Search for the cell housing the specified text and yield its [x, y] center coordinate. 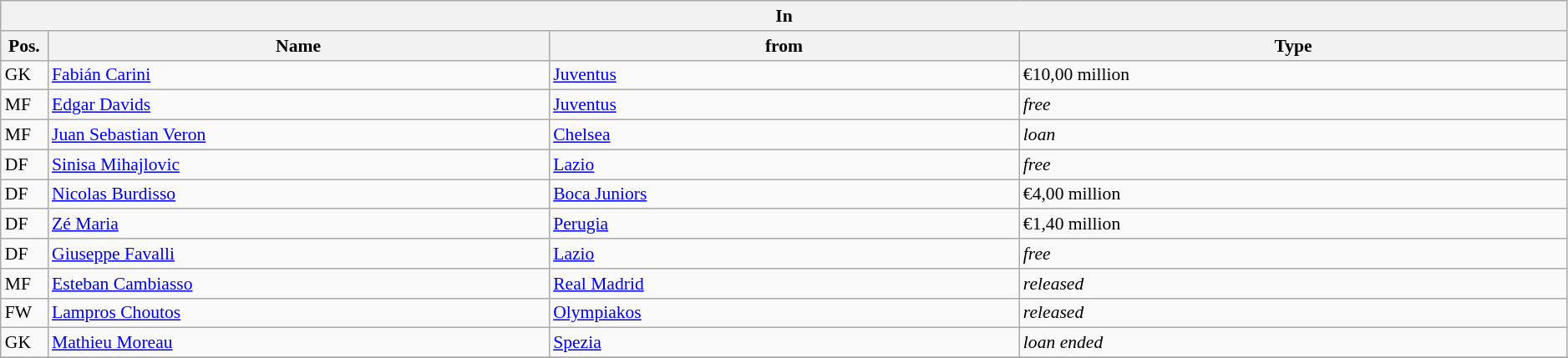
€4,00 million [1293, 194]
€10,00 million [1293, 75]
loan ended [1293, 343]
€1,40 million [1293, 224]
Type [1293, 46]
loan [1293, 135]
Nicolas Burdisso [298, 194]
Sinisa Mihajlovic [298, 164]
Real Madrid [784, 284]
Zé Maria [298, 224]
Name [298, 46]
Boca Juniors [784, 194]
Olympiakos [784, 313]
In [784, 16]
Juan Sebastian Veron [298, 135]
Perugia [784, 224]
Esteban Cambiasso [298, 284]
Lampros Choutos [298, 313]
Pos. [24, 46]
from [784, 46]
Fabián Carini [298, 75]
Spezia [784, 343]
Giuseppe Favalli [298, 254]
Edgar Davids [298, 105]
FW [24, 313]
Mathieu Moreau [298, 343]
Chelsea [784, 135]
